Output the [X, Y] coordinate of the center of the cell containing the given text.  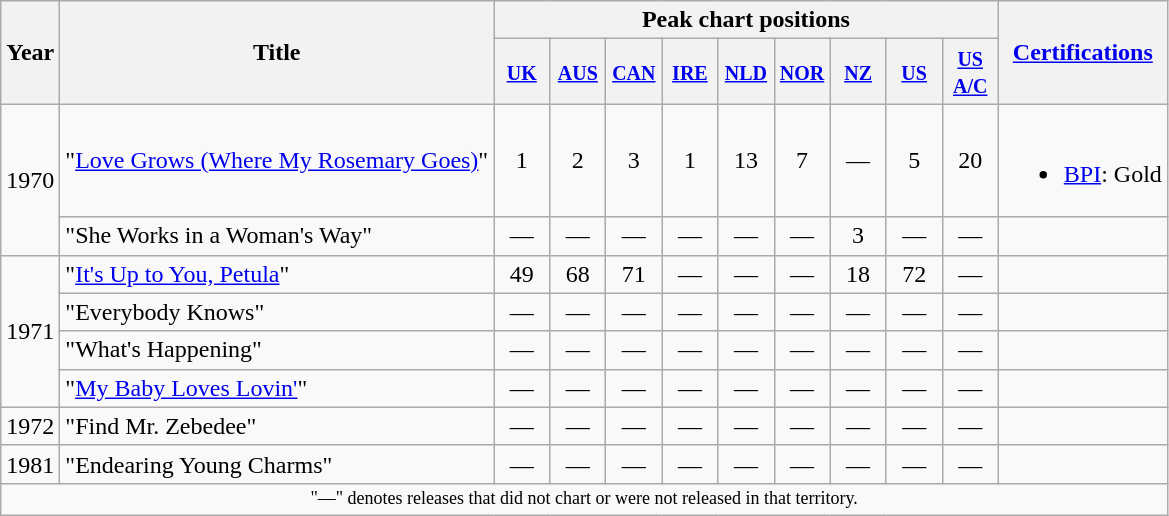
72 [914, 274]
"What's Happening" [277, 350]
"Endearing Young Charms" [277, 464]
"It's Up to You, Petula" [277, 274]
68 [578, 274]
UK [522, 72]
Peak chart positions [746, 20]
AUS [578, 72]
71 [634, 274]
1970 [30, 180]
Title [277, 52]
CAN [634, 72]
NLD [746, 72]
"She Works in a Woman's Way" [277, 236]
IRE [690, 72]
Certifications [1082, 52]
5 [914, 160]
BPI: Gold [1082, 160]
20 [970, 160]
"Everybody Knows" [277, 312]
18 [858, 274]
1981 [30, 464]
"Love Grows (Where My Rosemary Goes)" [277, 160]
1972 [30, 426]
"My Baby Loves Lovin'" [277, 388]
7 [802, 160]
2 [578, 160]
13 [746, 160]
"Find Mr. Zebedee" [277, 426]
NZ [858, 72]
NOR [802, 72]
"—" denotes releases that did not chart or were not released in that territory. [584, 498]
US [914, 72]
US A/C [970, 72]
49 [522, 274]
Year [30, 52]
1971 [30, 331]
